Detect which cell encompasses the target text, then output its (x, y) center coordinate. 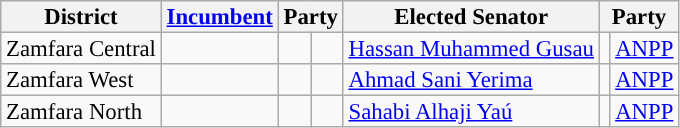
District (81, 17)
Hassan Muhammed Gusau (471, 49)
Sahabi Alhaji Yaú (471, 112)
Zamfara North (81, 112)
Zamfara West (81, 80)
Elected Senator (471, 17)
Incumbent (220, 17)
Ahmad Sani Yerima (471, 80)
Zamfara Central (81, 49)
